Determine the (X, Y) coordinate at the center of the cell enclosing the given text.  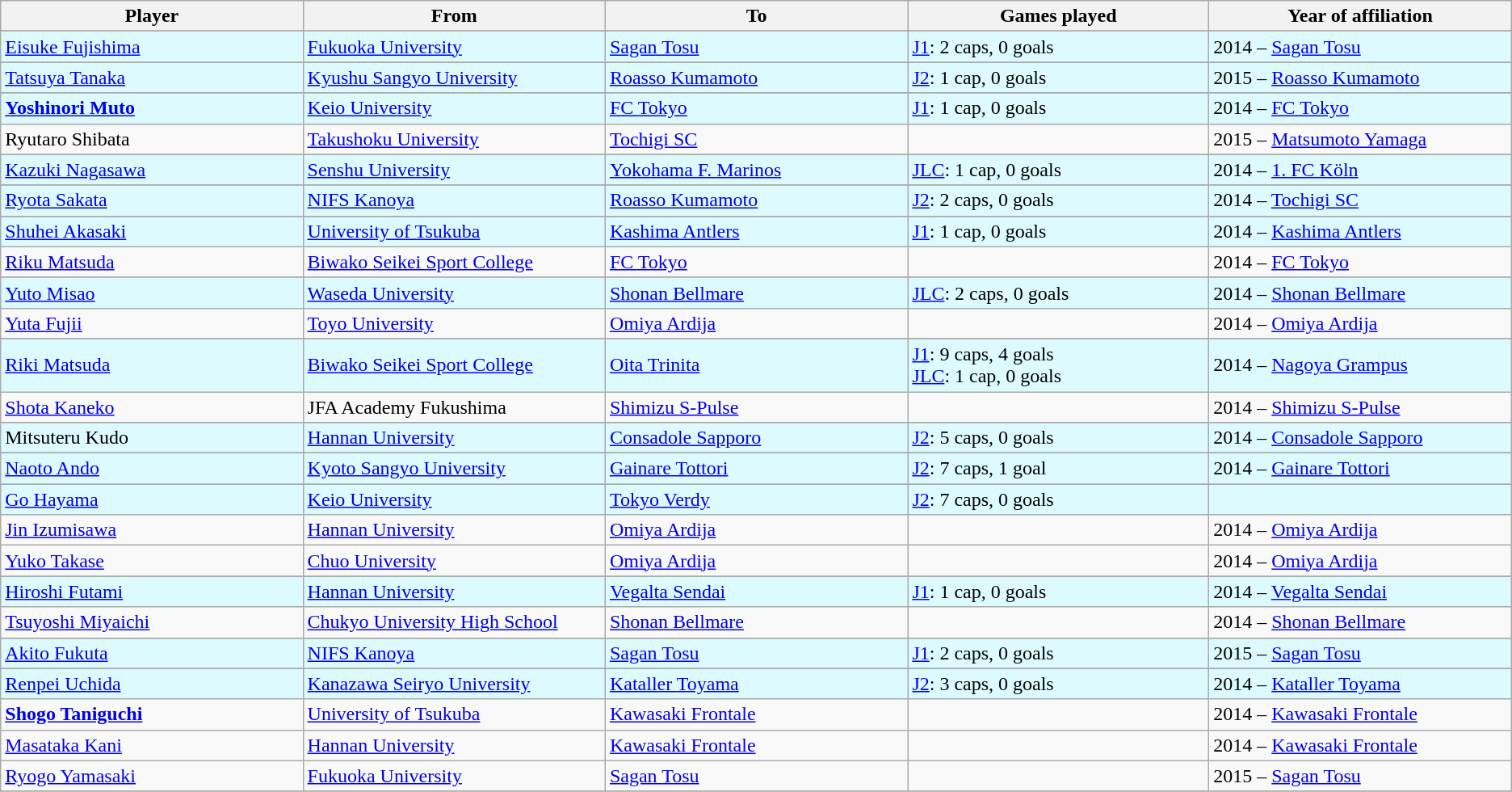
Jin Izumisawa (152, 530)
Senshu University (454, 170)
2014 – Kataller Toyama (1360, 684)
Tochigi SC (756, 139)
Renpei Uchida (152, 684)
Games played (1058, 16)
Ryutaro Shibata (152, 139)
2015 – Roasso Kumamoto (1360, 78)
Ryogo Yamasaki (152, 776)
2014 – Tochigi SC (1360, 200)
Shuhei Akasaki (152, 231)
Shimizu S-Pulse (756, 407)
Toyo University (454, 323)
Riku Matsuda (152, 262)
Akito Fukuta (152, 653)
2014 – Shimizu S-Pulse (1360, 407)
Go Hayama (152, 499)
Mitsuteru Kudo (152, 438)
J2: 5 caps, 0 goals (1058, 438)
J2: 1 cap, 0 goals (1058, 78)
To (756, 16)
2014 – 1. FC Köln (1360, 170)
Naoto Ando (152, 469)
Tokyo Verdy (756, 499)
J2: 7 caps, 1 goal (1058, 469)
Tsuyoshi Miyaichi (152, 622)
J1: 9 caps, 4 goals JLC: 1 cap, 0 goals (1058, 365)
Yokohama F. Marinos (756, 170)
2014 – Sagan Tosu (1360, 47)
Ryota Sakata (152, 200)
J2: 2 caps, 0 goals (1058, 200)
Kataller Toyama (756, 684)
2014 – Kashima Antlers (1360, 231)
Kyoto Sangyo University (454, 469)
Kashima Antlers (756, 231)
Shogo Taniguchi (152, 714)
Vegalta Sendai (756, 592)
Waseda University (454, 293)
Oita Trinita (756, 365)
Takushoku University (454, 139)
Masataka Kani (152, 745)
2014 – Consadole Sapporo (1360, 438)
Shota Kaneko (152, 407)
Chukyo University High School (454, 622)
Yuko Takase (152, 561)
JLC: 2 caps, 0 goals (1058, 293)
Yuto Misao (152, 293)
Yuta Fujii (152, 323)
2015 – Matsumoto Yamaga (1360, 139)
Consadole Sapporo (756, 438)
Kanazawa Seiryo University (454, 684)
Eisuke Fujishima (152, 47)
Year of affiliation (1360, 16)
Tatsuya Tanaka (152, 78)
Gainare Tottori (756, 469)
From (454, 16)
Player (152, 16)
2014 – Gainare Tottori (1360, 469)
Kazuki Nagasawa (152, 170)
Chuo University (454, 561)
Kyushu Sangyo University (454, 78)
JFA Academy Fukushima (454, 407)
Hiroshi Futami (152, 592)
J2: 3 caps, 0 goals (1058, 684)
Yoshinori Muto (152, 108)
2014 – Nagoya Grampus (1360, 365)
JLC: 1 cap, 0 goals (1058, 170)
J2: 7 caps, 0 goals (1058, 499)
Riki Matsuda (152, 365)
2014 – Vegalta Sendai (1360, 592)
